Capture the cell that displays the provided text and extract its (X, Y) central coordinate. 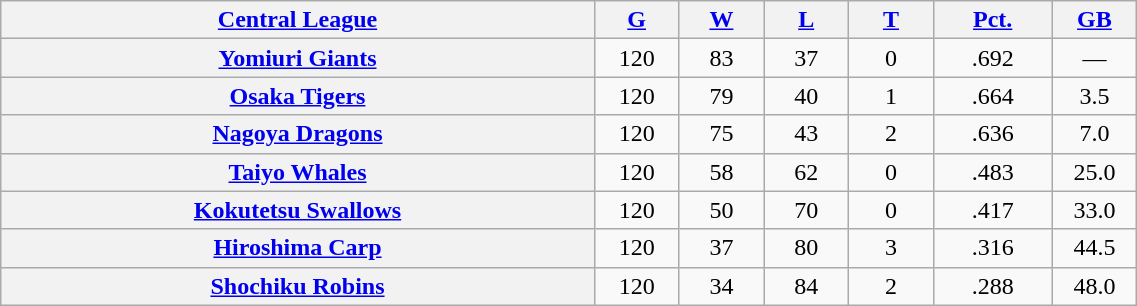
Yomiuri Giants (298, 58)
7.0 (1094, 134)
GB (1094, 20)
80 (806, 248)
3 (892, 248)
43 (806, 134)
.636 (992, 134)
Central League (298, 20)
G (636, 20)
70 (806, 210)
84 (806, 286)
83 (722, 58)
34 (722, 286)
.288 (992, 286)
.417 (992, 210)
62 (806, 172)
33.0 (1094, 210)
Taiyo Whales (298, 172)
L (806, 20)
75 (722, 134)
.692 (992, 58)
Hiroshima Carp (298, 248)
48.0 (1094, 286)
Nagoya Dragons (298, 134)
79 (722, 96)
58 (722, 172)
.316 (992, 248)
.664 (992, 96)
50 (722, 210)
3.5 (1094, 96)
40 (806, 96)
Pct. (992, 20)
W (722, 20)
— (1094, 58)
1 (892, 96)
Kokutetsu Swallows (298, 210)
T (892, 20)
Shochiku Robins (298, 286)
.483 (992, 172)
25.0 (1094, 172)
44.5 (1094, 248)
Osaka Tigers (298, 96)
